Determine the [x, y] coordinate at the center of the cell enclosing the given text.  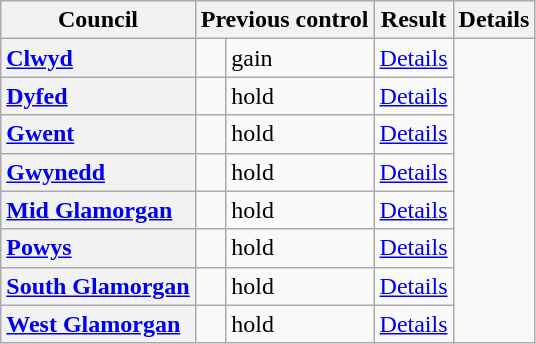
Dyfed [98, 96]
Gwynedd [98, 172]
Clwyd [98, 58]
South Glamorgan [98, 286]
Mid Glamorgan [98, 210]
Result [414, 20]
Council [98, 20]
gain [300, 58]
Powys [98, 248]
Previous control [284, 20]
Gwent [98, 134]
West Glamorgan [98, 324]
